Search for the cell housing the specified text and yield its (X, Y) center coordinate. 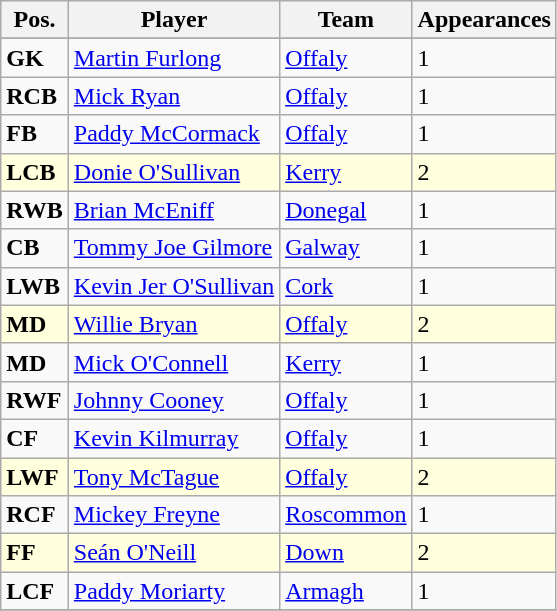
Kevin Jer O'Sullivan (174, 286)
RWF (35, 400)
Donegal (346, 210)
Mick O'Connell (174, 362)
LWF (35, 477)
LCF (35, 591)
Paddy McCormack (174, 134)
CB (35, 248)
Johnny Cooney (174, 400)
Brian McEniff (174, 210)
Down (346, 553)
Willie Bryan (174, 324)
FB (35, 134)
Donie O'Sullivan (174, 172)
Mickey Freyne (174, 515)
Mick Ryan (174, 96)
Player (174, 20)
Cork (346, 286)
Pos. (35, 20)
RWB (35, 210)
RCF (35, 515)
Martin Furlong (174, 58)
RCB (35, 96)
LCB (35, 172)
CF (35, 438)
Kevin Kilmurray (174, 438)
Armagh (346, 591)
Appearances (484, 20)
GK (35, 58)
Galway (346, 248)
Team (346, 20)
LWB (35, 286)
Seán O'Neill (174, 553)
Roscommon (346, 515)
Tommy Joe Gilmore (174, 248)
Tony McTague (174, 477)
Paddy Moriarty (174, 591)
FF (35, 553)
